Provide the (X, Y) coordinate of the cell's center where the given text is located.  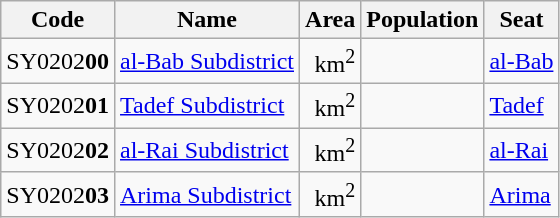
Population (422, 20)
al-Rai Subdistrict (206, 150)
Arima (522, 194)
SY020202 (58, 150)
Area (330, 20)
Tadef (522, 106)
SY020201 (58, 106)
Code (58, 20)
al-Rai (522, 150)
al-Bab (522, 62)
Seat (522, 20)
Tadef Subdistrict (206, 106)
al-Bab Subdistrict (206, 62)
Name (206, 20)
SY020200 (58, 62)
Arima Subdistrict (206, 194)
SY020203 (58, 194)
